Extract the (X, Y) coordinate from the center of the cell holding the provided text.  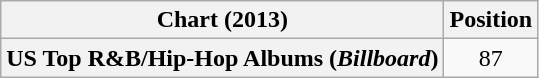
US Top R&B/Hip-Hop Albums (Billboard) (222, 58)
Position (491, 20)
87 (491, 58)
Chart (2013) (222, 20)
